Provide the (x, y) coordinate of the cell's center where the given text is located.  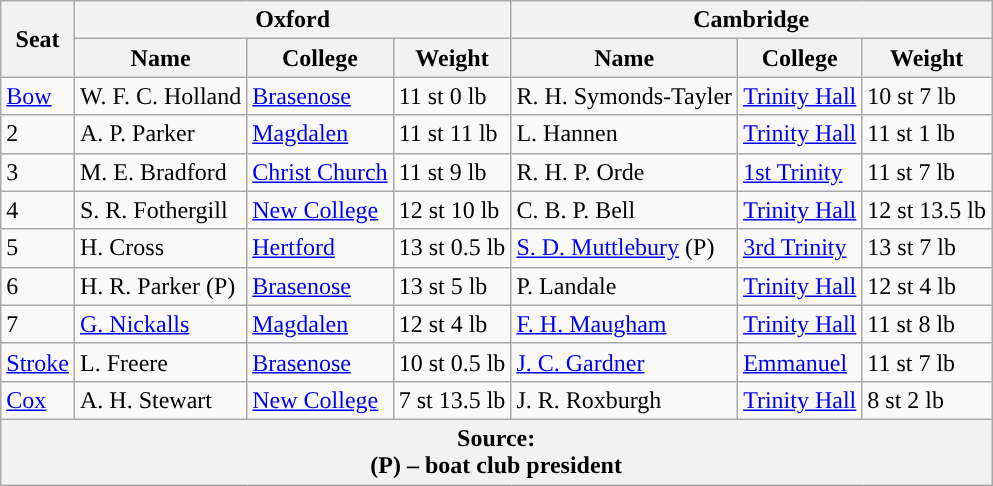
12 st 10 lb (452, 210)
11 st 11 lb (452, 134)
5 (38, 248)
13 st 5 lb (452, 286)
11 st 0 lb (452, 96)
Oxford (292, 20)
G. Nickalls (160, 324)
Cambridge (752, 20)
3 (38, 172)
4 (38, 210)
R. H. P. Orde (624, 172)
S. D. Muttlebury (P) (624, 248)
F. H. Maugham (624, 324)
C. B. P. Bell (624, 210)
L. Hannen (624, 134)
3rd Trinity (800, 248)
S. R. Fothergill (160, 210)
11 st 1 lb (927, 134)
R. H. Symonds-Tayler (624, 96)
Seat (38, 39)
J. C. Gardner (624, 362)
11 st 8 lb (927, 324)
10 st 0.5 lb (452, 362)
7 (38, 324)
Hertford (320, 248)
Emmanuel (800, 362)
13 st 7 lb (927, 248)
J. R. Roxburgh (624, 400)
2 (38, 134)
Christ Church (320, 172)
L. Freere (160, 362)
1st Trinity (800, 172)
13 st 0.5 lb (452, 248)
M. E. Bradford (160, 172)
A. P. Parker (160, 134)
Source:(P) – boat club president (496, 452)
6 (38, 286)
A. H. Stewart (160, 400)
Bow (38, 96)
Stroke (38, 362)
12 st 13.5 lb (927, 210)
H. R. Parker (P) (160, 286)
10 st 7 lb (927, 96)
8 st 2 lb (927, 400)
11 st 9 lb (452, 172)
W. F. C. Holland (160, 96)
Cox (38, 400)
7 st 13.5 lb (452, 400)
H. Cross (160, 248)
P. Landale (624, 286)
